Detect which cell encompasses the target text, then output its [x, y] center coordinate. 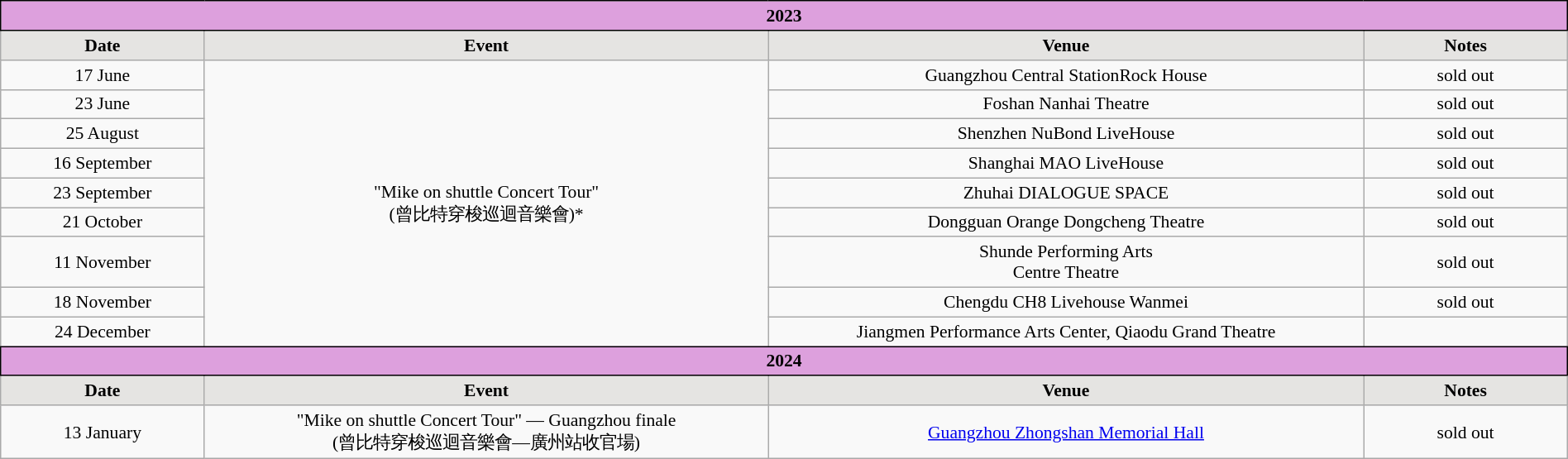
Shenzhen NuBond LiveHouse [1066, 134]
"Mike on shuttle Concert Tour"(曾比特穿梭巡迴音樂會)* [486, 203]
Jiangmen Performance Arts Center, Qiaodu Grand Theatre [1066, 332]
Guangzhou Zhongshan Memorial Hall [1066, 433]
Zhuhai DIALOGUE SPACE [1066, 193]
16 September [103, 164]
24 December [103, 332]
23 June [103, 104]
Chengdu CH8 Livehouse Wanmei [1066, 303]
Foshan Nanhai Theatre [1066, 104]
25 August [103, 134]
Shanghai MAO LiveHouse [1066, 164]
13 January [103, 433]
17 June [103, 75]
2023 [784, 16]
Dongguan Orange Dongcheng Theatre [1066, 222]
18 November [103, 303]
Guangzhou Central StationRock House [1066, 75]
2024 [784, 361]
Shunde Performing ArtsCentre Theatre [1066, 263]
11 November [103, 263]
21 October [103, 222]
23 September [103, 193]
"Mike on shuttle Concert Tour" — Guangzhou finale(曾比特穿梭巡迴音樂會—廣州站收官場) [486, 433]
